Identify which cell holds the provided text, then report its (X, Y) central coordinate. 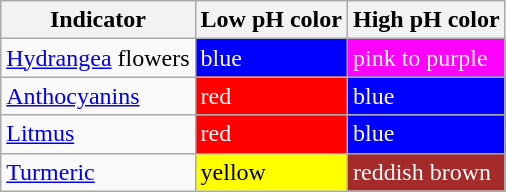
Indicator (98, 20)
Low pH color (271, 20)
High pH color (426, 20)
Anthocyanins (98, 96)
Turmeric (98, 172)
pink to purple (426, 58)
Litmus (98, 134)
yellow (271, 172)
reddish brown (426, 172)
Hydrangea flowers (98, 58)
